Determine the [x, y] coordinate at the center of the cell enclosing the given text.  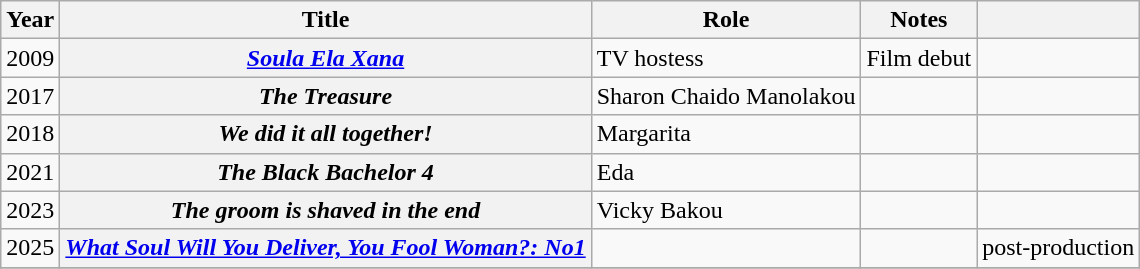
2018 [30, 134]
Eda [726, 172]
What Soul Will You Deliver, You Fool Woman?: No1 [326, 248]
2017 [30, 96]
The Treasure [326, 96]
Vicky Bakou [726, 210]
The Black Bachelor 4 [326, 172]
Title [326, 20]
Film debut [919, 58]
Margarita [726, 134]
2009 [30, 58]
2021 [30, 172]
Year [30, 20]
The groom is shaved in the end [326, 210]
Soula Ela Xana [326, 58]
We did it all together! [326, 134]
TV hostess [726, 58]
Role [726, 20]
2023 [30, 210]
Notes [919, 20]
post-production [1058, 248]
2025 [30, 248]
Sharon Chaido Manolakou [726, 96]
